Search for the cell housing the specified text and yield its (x, y) center coordinate. 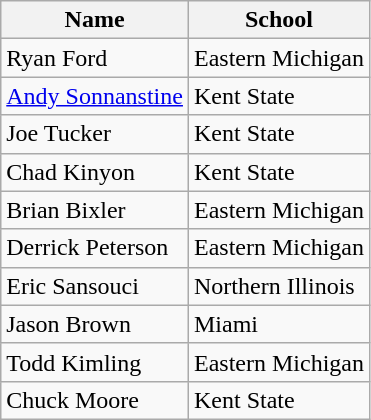
Chad Kinyon (95, 172)
Brian Bixler (95, 210)
Chuck Moore (95, 400)
Andy Sonnanstine (95, 96)
Ryan Ford (95, 58)
Derrick Peterson (95, 248)
Northern Illinois (278, 286)
Todd Kimling (95, 362)
Eric Sansouci (95, 286)
Jason Brown (95, 324)
Name (95, 20)
Miami (278, 324)
Joe Tucker (95, 134)
School (278, 20)
